Identify which cell holds the provided text, then report its [X, Y] central coordinate. 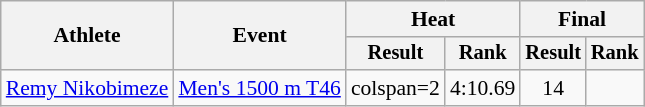
Final [582, 19]
colspan=2 [396, 88]
Men's 1500 m T46 [260, 88]
Heat [434, 19]
Athlete [88, 36]
Remy Nikobimeze [88, 88]
14 [553, 88]
4:10.69 [482, 88]
Event [260, 36]
